Provide the (x, y) coordinate of the cell's center where the given text is located.  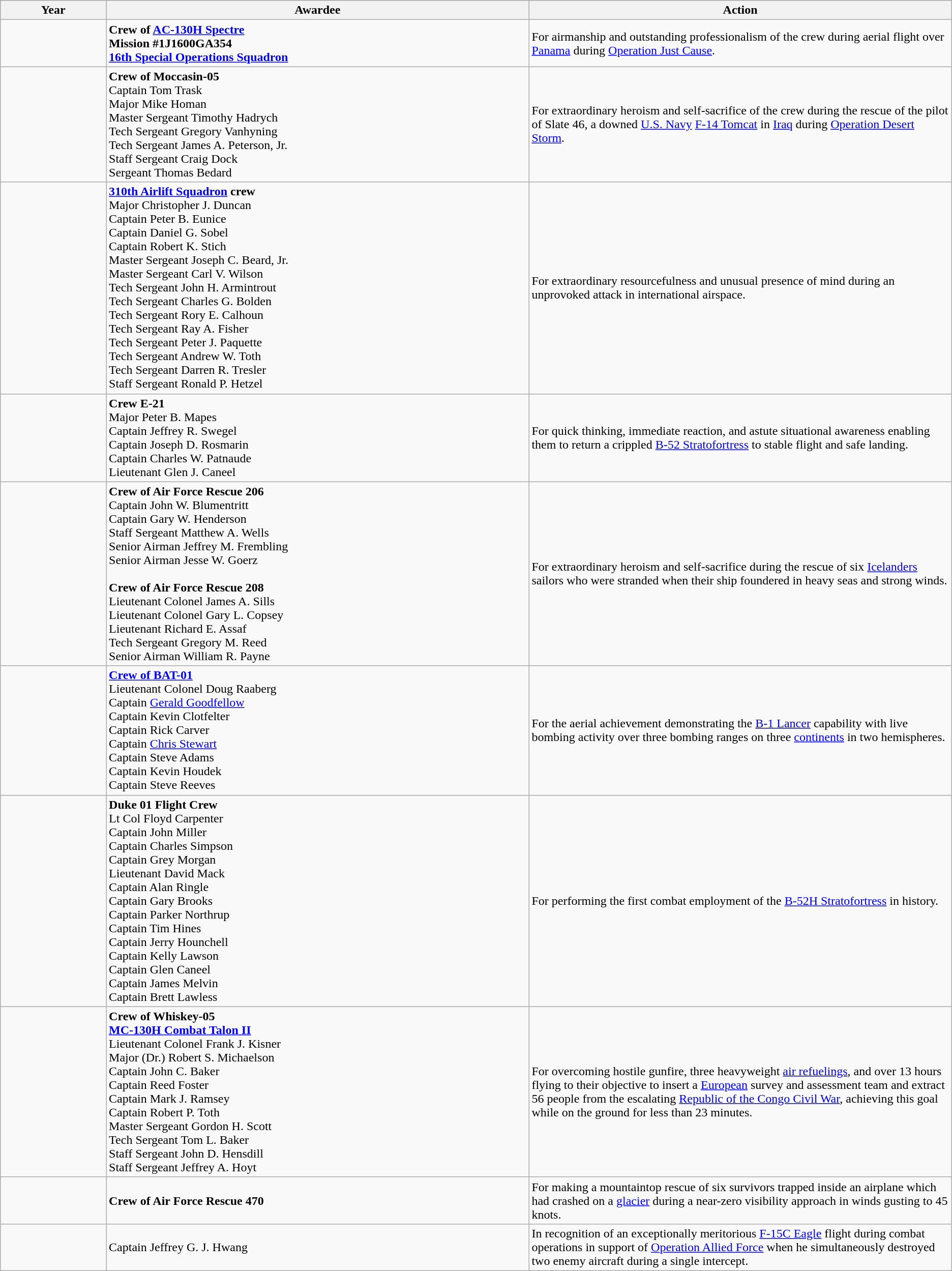
For airmanship and outstanding professionalism of the crew during aerial flight over Panama during Operation Just Cause. (740, 43)
Crew of AC-130H SpectreMission #1J1600GA35416th Special Operations Squadron (317, 43)
Awardee (317, 10)
Crew E-21Major Peter B. MapesCaptain Jeffrey R. SwegelCaptain Joseph D. RosmarinCaptain Charles W. PatnaudeLieutenant Glen J. Caneel (317, 437)
For performing the first combat employment of the B-52H Stratofortress in history. (740, 901)
Action (740, 10)
Year (53, 10)
Captain Jeffrey G. J. Hwang (317, 1247)
For extraordinary resourcefulness and unusual presence of mind during an unprovoked attack in international airspace. (740, 288)
Crew of Air Force Rescue 470 (317, 1200)
